Capture the cell that displays the provided text and extract its [X, Y] central coordinate. 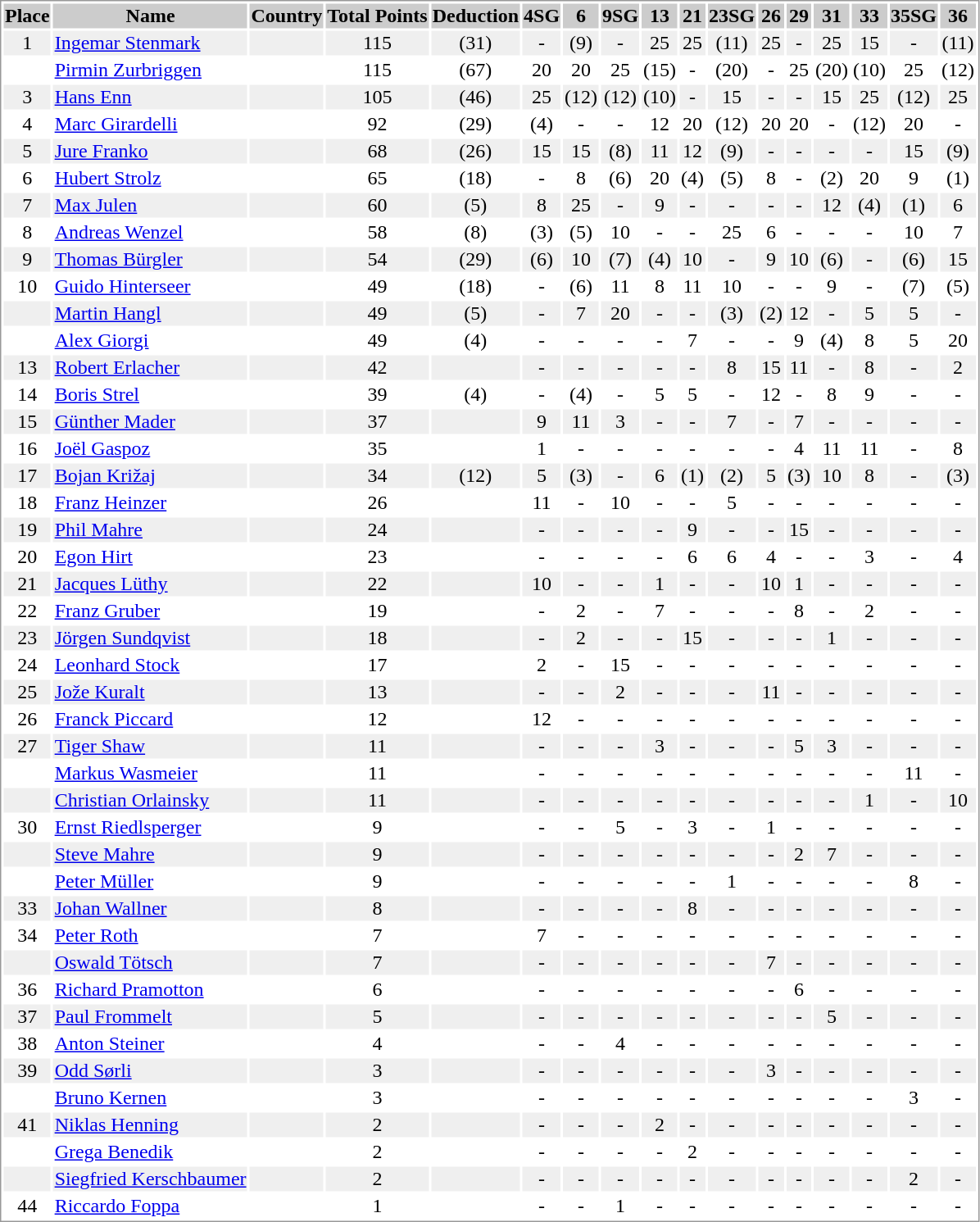
Martin Hangl [151, 314]
Günther Mader [151, 422]
Place [27, 16]
35SG [913, 16]
Bruno Kernen [151, 1097]
Jure Franko [151, 152]
(31) [475, 43]
58 [377, 232]
65 [377, 178]
Guido Hinterseer [151, 286]
Franz Heinzer [151, 502]
Jörgen Sundqvist [151, 638]
30 [27, 827]
Egon Hirt [151, 556]
54 [377, 260]
38 [27, 1043]
Siegfried Kerschbaumer [151, 1179]
9SG [621, 16]
Country [287, 16]
31 [833, 16]
92 [377, 124]
Peter Müller [151, 881]
Christian Orlainsky [151, 801]
Robert Erlacher [151, 368]
Marc Girardelli [151, 124]
Hans Enn [151, 98]
Deduction [475, 16]
(67) [475, 70]
Andreas Wenzel [151, 232]
Johan Wallner [151, 909]
Total Points [377, 16]
Richard Pramotton [151, 989]
Markus Wasmeier [151, 773]
4SG [542, 16]
Joël Gaspoz [151, 448]
23SG [733, 16]
Ernst Riedlsperger [151, 827]
Alex Giorgi [151, 340]
27 [27, 747]
29 [800, 16]
14 [27, 394]
Franck Piccard [151, 719]
Franz Gruber [151, 611]
Jože Kuralt [151, 693]
Jacques Lüthy [151, 584]
Grega Benedik [151, 1152]
Odd Sørli [151, 1071]
Niklas Henning [151, 1125]
Ingemar Stenmark [151, 43]
(15) [660, 70]
(26) [475, 152]
42 [377, 368]
Bojan Križaj [151, 476]
Riccardo Foppa [151, 1206]
Paul Frommelt [151, 1017]
Phil Mahre [151, 530]
105 [377, 98]
Max Julen [151, 206]
Oswald Tötsch [151, 963]
35 [377, 448]
Pirmin Zurbriggen [151, 70]
68 [377, 152]
Steve Mahre [151, 855]
Leonhard Stock [151, 665]
Thomas Bürgler [151, 260]
Tiger Shaw [151, 747]
Anton Steiner [151, 1043]
44 [27, 1206]
41 [27, 1125]
60 [377, 206]
16 [27, 448]
Peter Roth [151, 935]
Name [151, 16]
Boris Strel [151, 394]
(46) [475, 98]
Hubert Strolz [151, 178]
